Search for the cell housing the specified text and yield its (x, y) center coordinate. 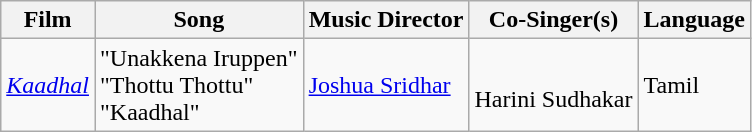
Language (694, 20)
Kaadhal (48, 85)
Co-Singer(s) (554, 20)
Harini Sudhakar (554, 85)
Music Director (386, 20)
Song (198, 20)
Joshua Sridhar (386, 85)
Tamil (694, 85)
"Unakkena Iruppen""Thottu Thottu""Kaadhal" (198, 85)
Film (48, 20)
